Pinpoint the cell where the given text exists, returning its [x, y] midpoint coordinate. 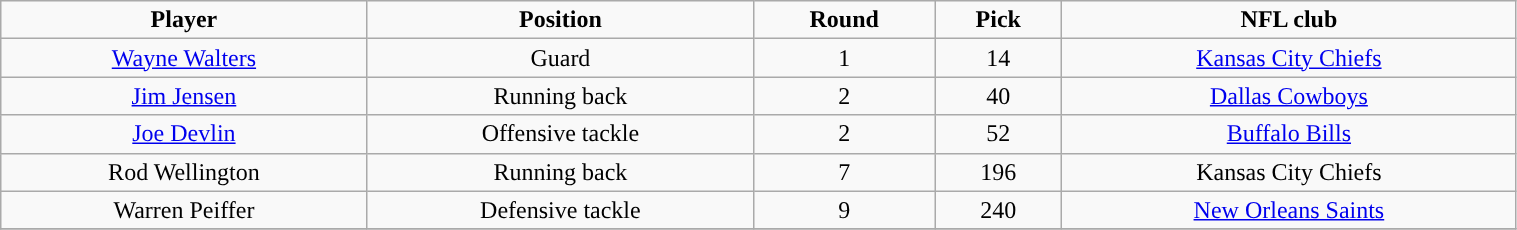
40 [998, 96]
Rod Wellington [184, 172]
Warren Peiffer [184, 210]
14 [998, 58]
New Orleans Saints [1289, 210]
52 [998, 134]
Pick [998, 20]
1 [844, 58]
Round [844, 20]
9 [844, 210]
7 [844, 172]
Guard [560, 58]
Dallas Cowboys [1289, 96]
Buffalo Bills [1289, 134]
Defensive tackle [560, 210]
196 [998, 172]
Player [184, 20]
Joe Devlin [184, 134]
240 [998, 210]
Position [560, 20]
Offensive tackle [560, 134]
Wayne Walters [184, 58]
NFL club [1289, 20]
Jim Jensen [184, 96]
